Return the (x, y) coordinate for the center point of the cell that contains the specified text.  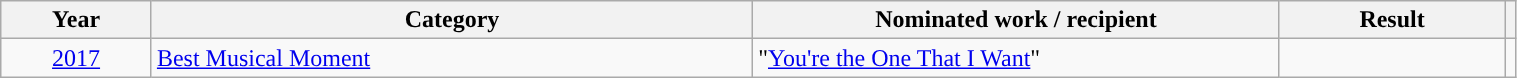
"You're the One That I Want" (1016, 58)
Nominated work / recipient (1016, 20)
Best Musical Moment (452, 58)
Category (452, 20)
2017 (76, 58)
Year (76, 20)
Result (1392, 20)
